Search for the cell housing the specified text and yield its (X, Y) center coordinate. 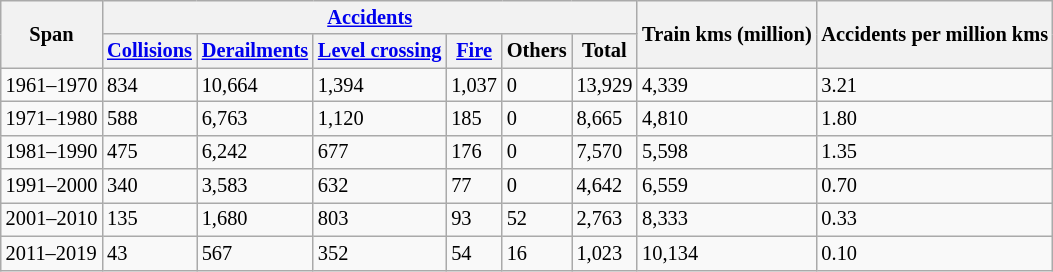
Accidents per million kms (935, 34)
77 (474, 186)
Train kms (million) (726, 34)
1.80 (935, 118)
43 (150, 253)
1,394 (380, 85)
185 (474, 118)
1981–1990 (52, 152)
Derailments (255, 51)
10,664 (255, 85)
Accidents (370, 17)
4,339 (726, 85)
Others (537, 51)
803 (380, 219)
2011–2019 (52, 253)
1,120 (380, 118)
176 (474, 152)
632 (380, 186)
1991–2000 (52, 186)
Collisions (150, 51)
Span (52, 34)
1961–1970 (52, 85)
3.21 (935, 85)
Total (605, 51)
1,037 (474, 85)
1,023 (605, 253)
6,559 (726, 186)
13,929 (605, 85)
0.33 (935, 219)
2001–2010 (52, 219)
8,333 (726, 219)
93 (474, 219)
5,598 (726, 152)
2,763 (605, 219)
Level crossing (380, 51)
475 (150, 152)
567 (255, 253)
352 (380, 253)
588 (150, 118)
1.35 (935, 152)
340 (150, 186)
0.70 (935, 186)
16 (537, 253)
6,242 (255, 152)
3,583 (255, 186)
10,134 (726, 253)
834 (150, 85)
7,570 (605, 152)
Fire (474, 51)
0.10 (935, 253)
8,665 (605, 118)
135 (150, 219)
4,642 (605, 186)
1,680 (255, 219)
52 (537, 219)
4,810 (726, 118)
1971–1980 (52, 118)
677 (380, 152)
54 (474, 253)
6,763 (255, 118)
